Find where the given text appears and provide that cell's center as (x, y) coordinate. 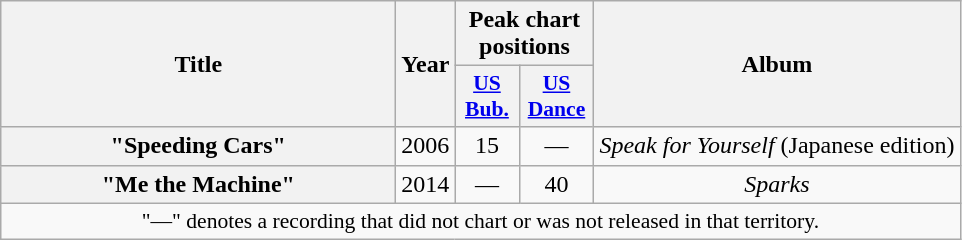
40 (556, 184)
Year (426, 64)
15 (487, 146)
Speak for Yourself (Japanese edition) (777, 146)
2014 (426, 184)
Title (198, 64)
"—" denotes a recording that did not chart or was not released in that territory. (480, 221)
2006 (426, 146)
USBub. (487, 96)
"Speeding Cars" (198, 146)
Sparks (777, 184)
"Me the Machine" (198, 184)
Album (777, 64)
Peak chart positions (524, 34)
USDance (556, 96)
